Extract the [x, y] coordinate from the center of the cell holding the provided text.  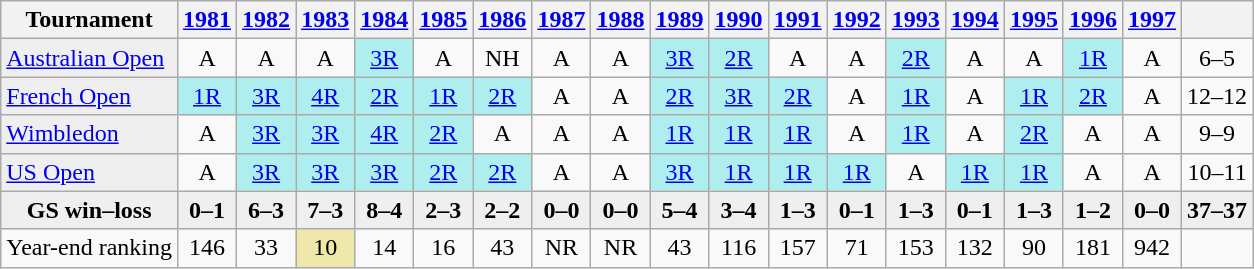
33 [266, 248]
157 [798, 248]
14 [384, 248]
1987 [562, 20]
1989 [680, 20]
3–4 [738, 210]
146 [208, 248]
71 [856, 248]
Australian Open [90, 58]
GS win–loss [90, 210]
942 [1152, 248]
2–2 [502, 210]
1984 [384, 20]
1990 [738, 20]
1981 [208, 20]
1992 [856, 20]
116 [738, 248]
6–3 [266, 210]
1982 [266, 20]
6–5 [1218, 58]
16 [444, 248]
10 [326, 248]
90 [1034, 248]
1985 [444, 20]
1988 [620, 20]
9–9 [1218, 134]
French Open [90, 96]
10–11 [1218, 172]
1993 [916, 20]
8–4 [384, 210]
37–37 [1218, 210]
Year-end ranking [90, 248]
1997 [1152, 20]
2–3 [444, 210]
Tournament [90, 20]
1994 [974, 20]
1–2 [1092, 210]
1996 [1092, 20]
1983 [326, 20]
Wimbledon [90, 134]
181 [1092, 248]
12–12 [1218, 96]
5–4 [680, 210]
132 [974, 248]
153 [916, 248]
NH [502, 58]
US Open [90, 172]
1995 [1034, 20]
1986 [502, 20]
1991 [798, 20]
7–3 [326, 210]
